Extract the [x, y] coordinate from the center of the cell holding the provided text.  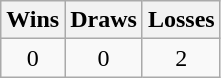
Losses [181, 20]
Draws [104, 20]
2 [181, 58]
Wins [33, 20]
